Scan for the cell matching the given text and deliver its [X, Y] coordinate at center. 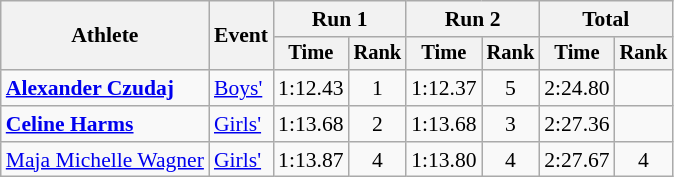
Run 2 [472, 19]
Run 1 [340, 19]
1:12.43 [310, 88]
5 [511, 88]
1:12.37 [444, 88]
2:27.36 [576, 124]
2 [378, 124]
1 [378, 88]
Celine Harms [105, 124]
Athlete [105, 36]
3 [511, 124]
Alexander Czudaj [105, 88]
Total [606, 19]
Boys' [241, 88]
2:24.80 [576, 88]
Girls' [241, 124]
Event [241, 36]
